Output the [x, y] coordinate of the center of the cell containing the given text.  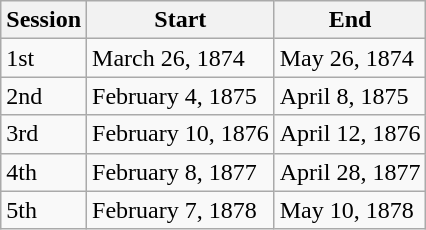
May 26, 1874 [350, 58]
February 10, 1876 [181, 134]
2nd [44, 96]
February 8, 1877 [181, 172]
3rd [44, 134]
Start [181, 20]
April 12, 1876 [350, 134]
5th [44, 210]
May 10, 1878 [350, 210]
April 8, 1875 [350, 96]
April 28, 1877 [350, 172]
4th [44, 172]
February 4, 1875 [181, 96]
1st [44, 58]
February 7, 1878 [181, 210]
March 26, 1874 [181, 58]
End [350, 20]
Session [44, 20]
